Capture the cell that displays the provided text and extract its (x, y) central coordinate. 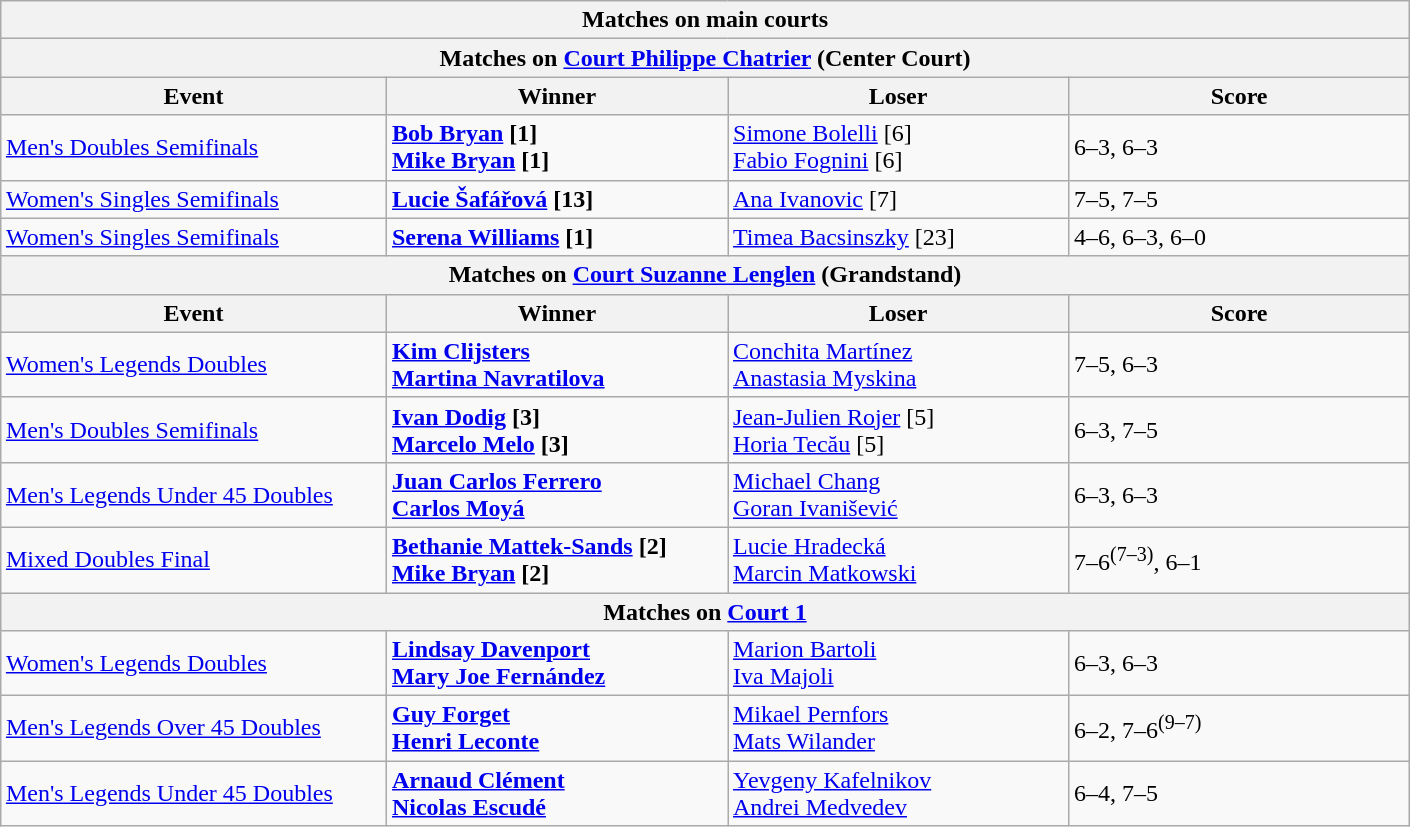
7–5, 6–3 (1240, 364)
Matches on main courts (704, 20)
Lindsay Davenport Mary Joe Fernández (556, 664)
Bethanie Mattek-Sands [2] Mike Bryan [2] (556, 560)
Marion Bartoli Iva Majoli (898, 664)
Matches on Court Philippe Chatrier (Center Court) (704, 58)
Conchita Martínez Anastasia Myskina (898, 364)
Lucie Šafářová [13] (556, 199)
Guy Forget Henri Leconte (556, 728)
Serena Williams [1] (556, 237)
Matches on Court 1 (704, 611)
Men's Legends Over 45 Doubles (193, 728)
Jean-Julien Rojer [5] Horia Tecău [5] (898, 430)
Mixed Doubles Final (193, 560)
6–2, 7–6(9–7) (1240, 728)
Juan Carlos Ferrero Carlos Moyá (556, 494)
6–3, 7–5 (1240, 430)
4–6, 6–3, 6–0 (1240, 237)
7–5, 7–5 (1240, 199)
6–4, 7–5 (1240, 794)
Ivan Dodig [3] Marcelo Melo [3] (556, 430)
Timea Bacsinszky [23] (898, 237)
Bob Bryan [1] Mike Bryan [1] (556, 148)
Matches on Court Suzanne Lenglen (Grandstand) (704, 275)
7–6(7–3), 6–1 (1240, 560)
Yevgeny Kafelnikov Andrei Medvedev (898, 794)
Kim Clijsters Martina Navratilova (556, 364)
Arnaud Clément Nicolas Escudé (556, 794)
Ana Ivanovic [7] (898, 199)
Mikael Pernfors Mats Wilander (898, 728)
Simone Bolelli [6] Fabio Fognini [6] (898, 148)
Lucie Hradecká Marcin Matkowski (898, 560)
Michael Chang Goran Ivanišević (898, 494)
